Pinpoint the cell where the given text exists, returning its [X, Y] midpoint coordinate. 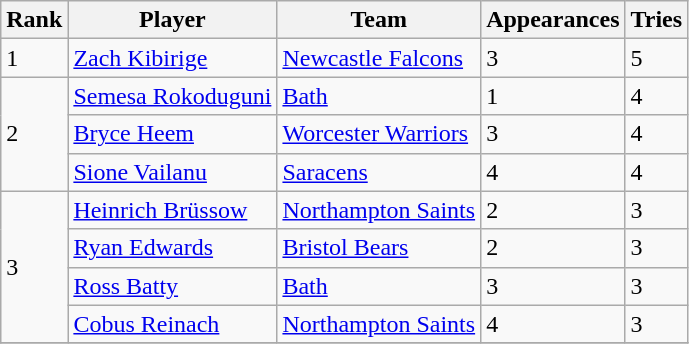
Heinrich Brüssow [172, 210]
Bryce Heem [172, 134]
Zach Kibirige [172, 58]
Appearances [553, 20]
Tries [656, 20]
Saracens [379, 172]
Bristol Bears [379, 248]
Rank [34, 20]
Cobus Reinach [172, 324]
Sione Vailanu [172, 172]
Player [172, 20]
5 [656, 58]
Team [379, 20]
Ross Batty [172, 286]
Semesa Rokoduguni [172, 96]
Ryan Edwards [172, 248]
Newcastle Falcons [379, 58]
Worcester Warriors [379, 134]
